Determine the [X, Y] coordinate at the center of the cell enclosing the given text.  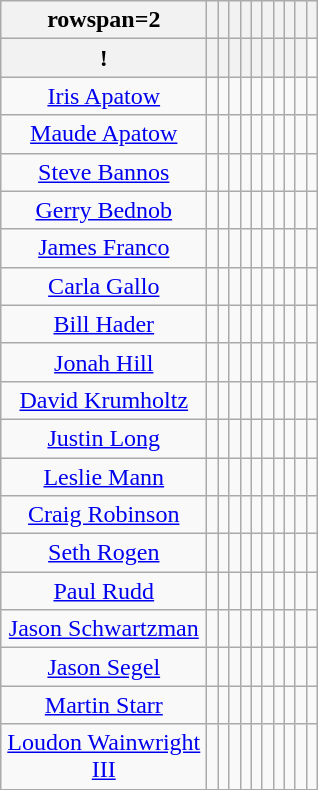
Jonah Hill [104, 362]
Seth Rogen [104, 553]
! [104, 58]
Iris Apatow [104, 96]
Jason Schwartzman [104, 629]
Bill Hader [104, 324]
Jason Segel [104, 667]
Martin Starr [104, 705]
Steve Bannos [104, 172]
Paul Rudd [104, 591]
Loudon Wainwright III [104, 756]
rowspan=2 [104, 20]
Carla Gallo [104, 286]
Gerry Bednob [104, 210]
James Franco [104, 248]
David Krumholtz [104, 400]
Maude Apatow [104, 134]
Justin Long [104, 438]
Leslie Mann [104, 477]
Craig Robinson [104, 515]
